Extract the [x, y] coordinate from the center of the cell holding the provided text.  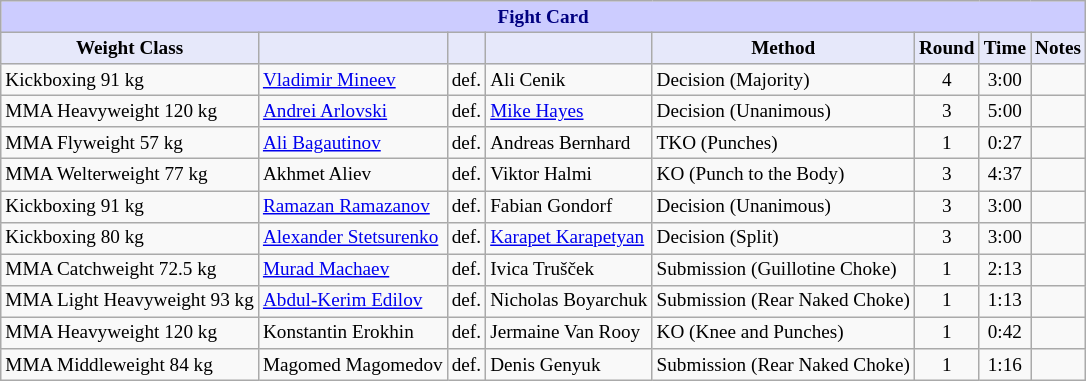
Magomed Magomedov [352, 365]
Method [783, 48]
Viktor Halmi [569, 175]
Akhmet Aliev [352, 175]
1:16 [1004, 365]
Time [1004, 48]
KO (Knee and Punches) [783, 333]
Decision (Split) [783, 238]
0:42 [1004, 333]
Alexander Stetsurenko [352, 238]
Konstantin Erokhin [352, 333]
KO (Punch to the Body) [783, 175]
MMA Flyweight 57 kg [130, 143]
4:37 [1004, 175]
1:13 [1004, 301]
Karapet Karapetyan [569, 238]
Ramazan Ramazanov [352, 206]
4 [946, 80]
Fabian Gondorf [569, 206]
Ali Cenik [569, 80]
Andreas Bernhard [569, 143]
2:13 [1004, 270]
Notes [1058, 48]
Jermaine Van Rooy [569, 333]
Murad Machaev [352, 270]
TKO (Punches) [783, 143]
5:00 [1004, 111]
Submission (Guillotine Choke) [783, 270]
Mike Hayes [569, 111]
Denis Genyuk [569, 365]
0:27 [1004, 143]
Fight Card [544, 17]
Nicholas Boyarchuk [569, 301]
Vladimir Mineev [352, 80]
MMA Light Heavyweight 93 kg [130, 301]
Round [946, 48]
Weight Class [130, 48]
Ali Bagautinov [352, 143]
MMA Welterweight 77 kg [130, 175]
Abdul-Kerim Edilov [352, 301]
MMA Middleweight 84 kg [130, 365]
Kickboxing 80 kg [130, 238]
Ivica Trušček [569, 270]
Andrei Arlovski [352, 111]
MMA Catchweight 72.5 kg [130, 270]
Decision (Majority) [783, 80]
